Provide the [x, y] coordinate of the cell's center where the given text is located.  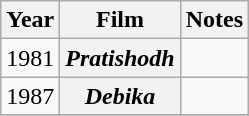
1987 [30, 96]
Debika [120, 96]
Notes [214, 20]
1981 [30, 58]
Film [120, 20]
Year [30, 20]
Pratishodh [120, 58]
